Detect which cell encompasses the target text, then output its [X, Y] center coordinate. 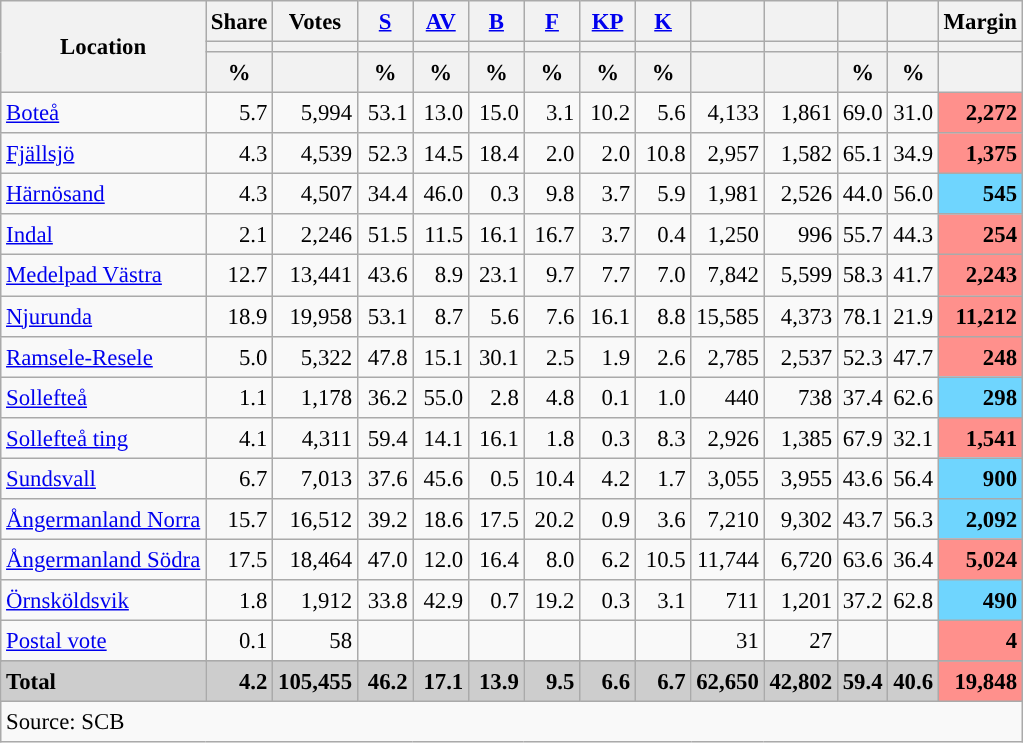
18.6 [441, 520]
K [663, 22]
18.9 [240, 316]
12.7 [240, 276]
51.5 [385, 234]
5,994 [316, 114]
1.1 [240, 398]
4,133 [728, 114]
34.9 [913, 154]
8.8 [663, 316]
6.6 [608, 682]
15.7 [240, 520]
67.9 [862, 438]
58.3 [862, 276]
Ramsele-Resele [104, 356]
56.3 [913, 520]
17.1 [441, 682]
8.3 [663, 438]
39.2 [385, 520]
2,926 [728, 438]
11,744 [728, 560]
8.9 [441, 276]
31 [728, 640]
41.7 [913, 276]
2.1 [240, 234]
1,912 [316, 600]
5,024 [980, 560]
55.0 [441, 398]
15.0 [497, 114]
15,585 [728, 316]
62.8 [913, 600]
31.0 [913, 114]
30.1 [497, 356]
B [497, 22]
5.7 [240, 114]
55.7 [862, 234]
37.4 [862, 398]
10.2 [608, 114]
Total [104, 682]
Source: SCB [512, 722]
40.6 [913, 682]
Indal [104, 234]
42.9 [441, 600]
9.7 [552, 276]
18.4 [497, 154]
58 [316, 640]
36.4 [913, 560]
56.4 [913, 478]
5,322 [316, 356]
Votes [316, 22]
1.7 [663, 478]
1.0 [663, 398]
2,246 [316, 234]
10.4 [552, 478]
9.5 [552, 682]
1.9 [608, 356]
12.0 [441, 560]
44.0 [862, 194]
Share [240, 22]
16.7 [552, 234]
5.0 [240, 356]
11.5 [441, 234]
23.1 [497, 276]
14.1 [441, 438]
1,541 [980, 438]
14.5 [441, 154]
1,178 [316, 398]
1,861 [800, 114]
10.8 [663, 154]
Sundsvall [104, 478]
11,212 [980, 316]
KP [608, 22]
78.1 [862, 316]
0.7 [497, 600]
13.0 [441, 114]
0.9 [608, 520]
996 [800, 234]
Njurunda [104, 316]
47.0 [385, 560]
45.6 [441, 478]
9.8 [552, 194]
44.3 [913, 234]
8.7 [441, 316]
32.1 [913, 438]
2,092 [980, 520]
4.1 [240, 438]
1,385 [800, 438]
6,720 [800, 560]
18,464 [316, 560]
56.0 [913, 194]
69.0 [862, 114]
2,272 [980, 114]
63.6 [862, 560]
Örnsköldsvik [104, 600]
Fjällsjö [104, 154]
46.2 [385, 682]
Härnösand [104, 194]
19,958 [316, 316]
19.2 [552, 600]
9,302 [800, 520]
33.8 [385, 600]
2.8 [497, 398]
5.9 [663, 194]
36.2 [385, 398]
43.7 [862, 520]
13.9 [497, 682]
Sollefteå ting [104, 438]
4,311 [316, 438]
Postal vote [104, 640]
4.8 [552, 398]
2,957 [728, 154]
47.7 [913, 356]
37.2 [862, 600]
13,441 [316, 276]
2,526 [800, 194]
2,243 [980, 276]
2.5 [552, 356]
Ångermanland Södra [104, 560]
7.7 [608, 276]
711 [728, 600]
900 [980, 478]
738 [800, 398]
7,013 [316, 478]
248 [980, 356]
490 [980, 600]
8.0 [552, 560]
7,210 [728, 520]
Boteå [104, 114]
62,650 [728, 682]
1,582 [800, 154]
1,201 [800, 600]
62.6 [913, 398]
2,537 [800, 356]
0.4 [663, 234]
7,842 [728, 276]
Medelpad Västra [104, 276]
3,955 [800, 478]
7.0 [663, 276]
4,507 [316, 194]
21.9 [913, 316]
7.6 [552, 316]
1,981 [728, 194]
6.2 [608, 560]
440 [728, 398]
AV [441, 22]
Sollefteå [104, 398]
16.4 [497, 560]
298 [980, 398]
3,055 [728, 478]
2,785 [728, 356]
10.5 [663, 560]
4 [980, 640]
16,512 [316, 520]
105,455 [316, 682]
46.0 [441, 194]
S [385, 22]
3.6 [663, 520]
4,373 [800, 316]
27 [800, 640]
545 [980, 194]
Ångermanland Norra [104, 520]
Location [104, 47]
4,539 [316, 154]
5,599 [800, 276]
Margin [980, 22]
20.2 [552, 520]
1,375 [980, 154]
47.8 [385, 356]
42,802 [800, 682]
0.5 [497, 478]
2.6 [663, 356]
65.1 [862, 154]
19,848 [980, 682]
34.4 [385, 194]
37.6 [385, 478]
15.1 [441, 356]
F [552, 22]
1,250 [728, 234]
254 [980, 234]
